Determine the (X, Y) coordinate at the center of the cell enclosing the given text.  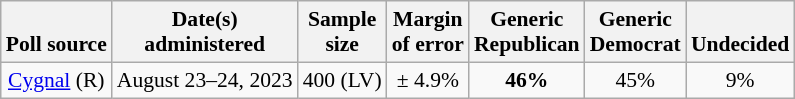
Marginof error (428, 32)
45% (636, 80)
GenericDemocrat (636, 32)
46% (527, 80)
Poll source (56, 32)
August 23–24, 2023 (205, 80)
Undecided (740, 32)
9% (740, 80)
± 4.9% (428, 80)
Date(s)administered (205, 32)
Samplesize (342, 32)
400 (LV) (342, 80)
Cygnal (R) (56, 80)
GenericRepublican (527, 32)
